Return [x, y] of the center of cell containing provided text 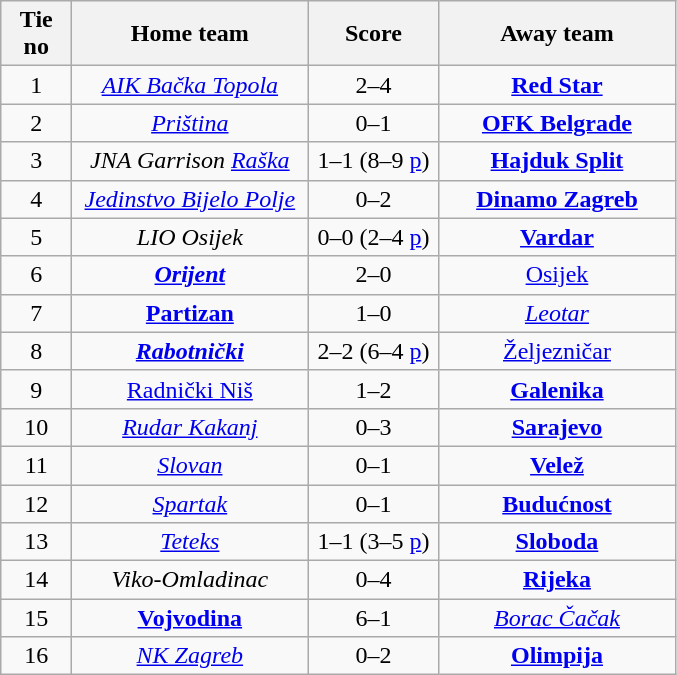
Olimpija [557, 656]
0–0 (2–4 p) [374, 237]
Rijeka [557, 580]
16 [36, 656]
Rudar Kakanj [190, 427]
JNA Garrison Raška [190, 161]
Vojvodina [190, 618]
Leotar [557, 313]
Galenika [557, 389]
Orijent [190, 275]
Viko-Omladinac [190, 580]
NK Zagreb [190, 656]
8 [36, 351]
1–1 (3–5 p) [374, 542]
Slovan [190, 465]
0–4 [374, 580]
1–2 [374, 389]
1–1 (8–9 p) [374, 161]
Teteks [190, 542]
11 [36, 465]
14 [36, 580]
Vardar [557, 237]
10 [36, 427]
Budućnost [557, 503]
OFK Belgrade [557, 123]
Hajduk Split [557, 161]
Sloboda [557, 542]
7 [36, 313]
12 [36, 503]
Home team [190, 34]
Jedinstvo Bijelo Polje [190, 199]
3 [36, 161]
Priština [190, 123]
2–2 (6–4 p) [374, 351]
2–4 [374, 85]
AIK Bačka Topola [190, 85]
Borac Čačak [557, 618]
1–0 [374, 313]
15 [36, 618]
Dinamo Zagreb [557, 199]
Tie no [36, 34]
2 [36, 123]
LIO Osijek [190, 237]
4 [36, 199]
5 [36, 237]
6 [36, 275]
1 [36, 85]
9 [36, 389]
Velež [557, 465]
Red Star [557, 85]
6–1 [374, 618]
Score [374, 34]
Spartak [190, 503]
Partizan [190, 313]
Rabotnički [190, 351]
0–3 [374, 427]
2–0 [374, 275]
Radnički Niš [190, 389]
13 [36, 542]
Osijek [557, 275]
Away team [557, 34]
Sarajevo [557, 427]
Željezničar [557, 351]
